Return [x, y] of the center of cell containing provided text 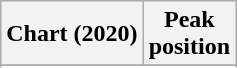
Chart (2020) [72, 34]
Peakposition [189, 34]
